Determine the [X, Y] coordinate at the center of the cell enclosing the given text.  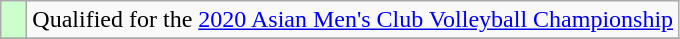
Qualified for the 2020 Asian Men's Club Volleyball Championship [353, 20]
